Extract the (x, y) coordinate from the center of the cell holding the provided text.  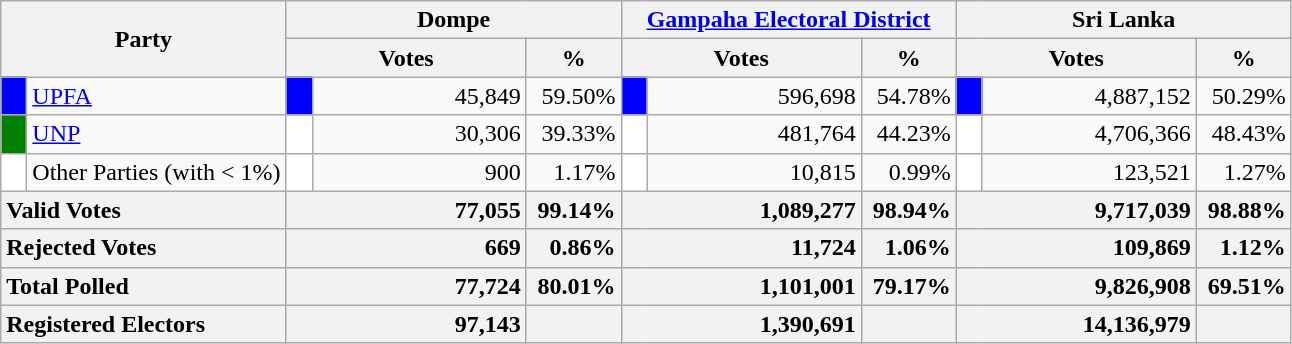
0.99% (908, 172)
123,521 (1089, 172)
1.27% (1244, 172)
Party (144, 39)
UPFA (156, 96)
97,143 (406, 324)
Registered Electors (144, 324)
Gampaha Electoral District (788, 20)
1.06% (908, 248)
109,869 (1076, 248)
59.50% (574, 96)
900 (419, 172)
50.29% (1244, 96)
596,698 (754, 96)
9,826,908 (1076, 286)
Sri Lanka (1124, 20)
1,089,277 (741, 210)
77,724 (406, 286)
98.88% (1244, 210)
Total Polled (144, 286)
99.14% (574, 210)
1,390,691 (741, 324)
481,764 (754, 134)
0.86% (574, 248)
9,717,039 (1076, 210)
79.17% (908, 286)
4,706,366 (1089, 134)
54.78% (908, 96)
Valid Votes (144, 210)
45,849 (419, 96)
Dompe (454, 20)
98.94% (908, 210)
44.23% (908, 134)
Other Parties (with < 1%) (156, 172)
48.43% (1244, 134)
1.17% (574, 172)
39.33% (574, 134)
Rejected Votes (144, 248)
69.51% (1244, 286)
10,815 (754, 172)
11,724 (741, 248)
80.01% (574, 286)
14,136,979 (1076, 324)
4,887,152 (1089, 96)
669 (406, 248)
UNP (156, 134)
77,055 (406, 210)
30,306 (419, 134)
1.12% (1244, 248)
1,101,001 (741, 286)
